Determine the (x, y) coordinate at the center of the cell enclosing the given text.  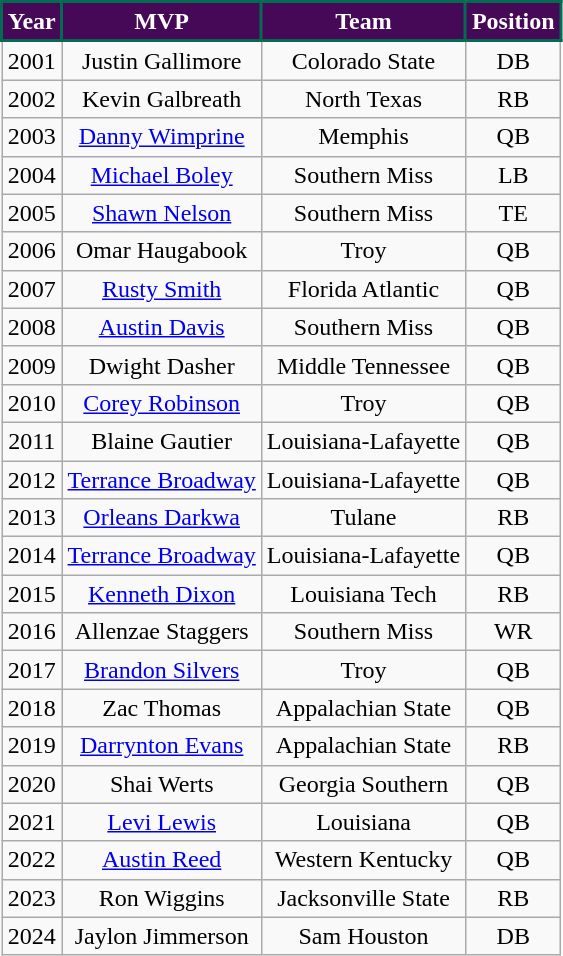
Shai Werts (162, 784)
2010 (32, 403)
2016 (32, 632)
Omar Haugabook (162, 251)
Jacksonville State (363, 898)
Florida Atlantic (363, 289)
2018 (32, 708)
2003 (32, 137)
2012 (32, 479)
2013 (32, 518)
Zac Thomas (162, 708)
2005 (32, 213)
Allenzae Staggers (162, 632)
Position (514, 22)
2014 (32, 556)
North Texas (363, 99)
Justin Gallimore (162, 60)
Austin Reed (162, 860)
Louisiana (363, 822)
Middle Tennessee (363, 365)
Team (363, 22)
Memphis (363, 137)
Michael Boley (162, 175)
Kevin Galbreath (162, 99)
Ron Wiggins (162, 898)
2024 (32, 936)
Austin Davis (162, 327)
Louisiana Tech (363, 594)
2017 (32, 670)
2020 (32, 784)
Sam Houston (363, 936)
Jaylon Jimmerson (162, 936)
2004 (32, 175)
Kenneth Dixon (162, 594)
2002 (32, 99)
Rusty Smith (162, 289)
2008 (32, 327)
Brandon Silvers (162, 670)
Dwight Dasher (162, 365)
2021 (32, 822)
Year (32, 22)
Darrynton Evans (162, 746)
LB (514, 175)
MVP (162, 22)
2023 (32, 898)
2006 (32, 251)
Blaine Gautier (162, 441)
TE (514, 213)
2011 (32, 441)
2001 (32, 60)
Levi Lewis (162, 822)
Tulane (363, 518)
Corey Robinson (162, 403)
2015 (32, 594)
2022 (32, 860)
2007 (32, 289)
Colorado State (363, 60)
Orleans Darkwa (162, 518)
WR (514, 632)
Georgia Southern (363, 784)
Danny Wimprine (162, 137)
2019 (32, 746)
2009 (32, 365)
Western Kentucky (363, 860)
Shawn Nelson (162, 213)
